Output the (x, y) coordinate of the center of the cell containing the given text.  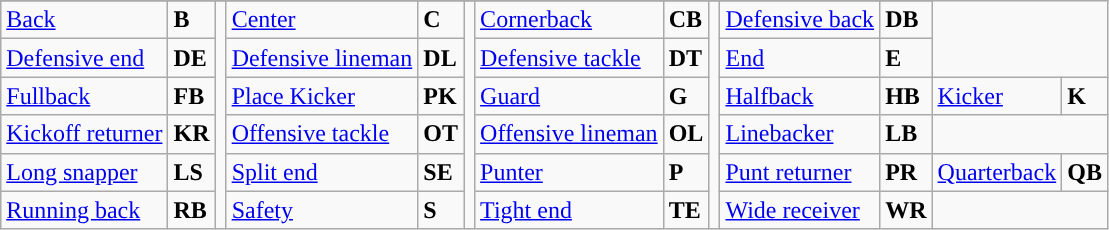
Guard (570, 96)
G (686, 96)
TE (686, 210)
RB (192, 210)
B (192, 20)
P (686, 172)
LS (192, 172)
Halfback (800, 96)
HB (906, 96)
DB (906, 20)
Punter (570, 172)
Defensive back (800, 20)
Defensive tackle (570, 58)
Wide receiver (800, 210)
Offensive tackle (322, 134)
CB (686, 20)
Running back (84, 210)
Defensive lineman (322, 58)
S (441, 210)
Cornerback (570, 20)
Kickoff returner (84, 134)
Long snapper (84, 172)
E (906, 58)
Linebacker (800, 134)
Split end (322, 172)
DL (441, 58)
Fullback (84, 96)
DE (192, 58)
Defensive end (84, 58)
OT (441, 134)
Center (322, 20)
PR (906, 172)
Tight end (570, 210)
Back (84, 20)
C (441, 20)
Punt returner (800, 172)
Kicker (997, 96)
KR (192, 134)
LB (906, 134)
OL (686, 134)
SE (441, 172)
Place Kicker (322, 96)
PK (441, 96)
K (1085, 96)
QB (1085, 172)
Safety (322, 210)
Quarterback (997, 172)
WR (906, 210)
FB (192, 96)
DT (686, 58)
Offensive lineman (570, 134)
End (800, 58)
